From the cell containing the given text, extract its center point as [x, y] coordinate. 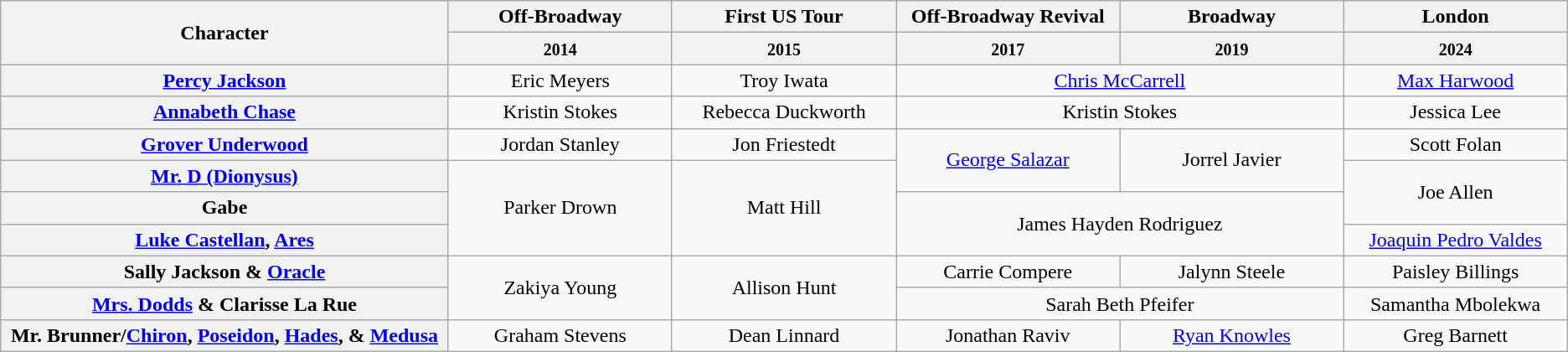
Off-Broadway Revival [1008, 17]
Rebecca Duckworth [784, 112]
Jon Friestedt [784, 144]
Joaquin Pedro Valdes [1456, 240]
Matt Hill [784, 208]
Eric Meyers [560, 80]
2019 [1231, 49]
Sally Jackson & Oracle [224, 272]
First US Tour [784, 17]
Chris McCarrell [1120, 80]
Allison Hunt [784, 287]
2015 [784, 49]
Luke Castellan, Ares [224, 240]
Jessica Lee [1456, 112]
Jalynn Steele [1231, 272]
Graham Stevens [560, 335]
Mr. D (Dionysus) [224, 176]
Scott Folan [1456, 144]
Zakiya Young [560, 287]
Ryan Knowles [1231, 335]
Carrie Compere [1008, 272]
London [1456, 17]
Samantha Mbolekwa [1456, 303]
2017 [1008, 49]
2014 [560, 49]
Mr. Brunner/Chiron, Poseidon, Hades, & Medusa [224, 335]
Percy Jackson [224, 80]
Jonathan Raviv [1008, 335]
Parker Drown [560, 208]
Max Harwood [1456, 80]
Off-Broadway [560, 17]
2024 [1456, 49]
Annabeth Chase [224, 112]
Sarah Beth Pfeifer [1120, 303]
Gabe [224, 208]
Dean Linnard [784, 335]
Greg Barnett [1456, 335]
Mrs. Dodds & Clarisse La Rue [224, 303]
Jorrel Javier [1231, 160]
George Salazar [1008, 160]
Jordan Stanley [560, 144]
Troy Iwata [784, 80]
Paisley Billings [1456, 272]
Character [224, 33]
Broadway [1231, 17]
Grover Underwood [224, 144]
Joe Allen [1456, 192]
James Hayden Rodriguez [1120, 224]
